Return the (x, y) coordinate for the center point of the cell that contains the specified text.  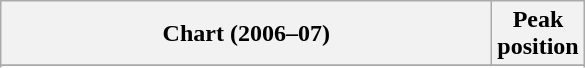
Chart (2006–07) (246, 34)
Peakposition (538, 34)
